Identify which cell holds the provided text, then report its [X, Y] central coordinate. 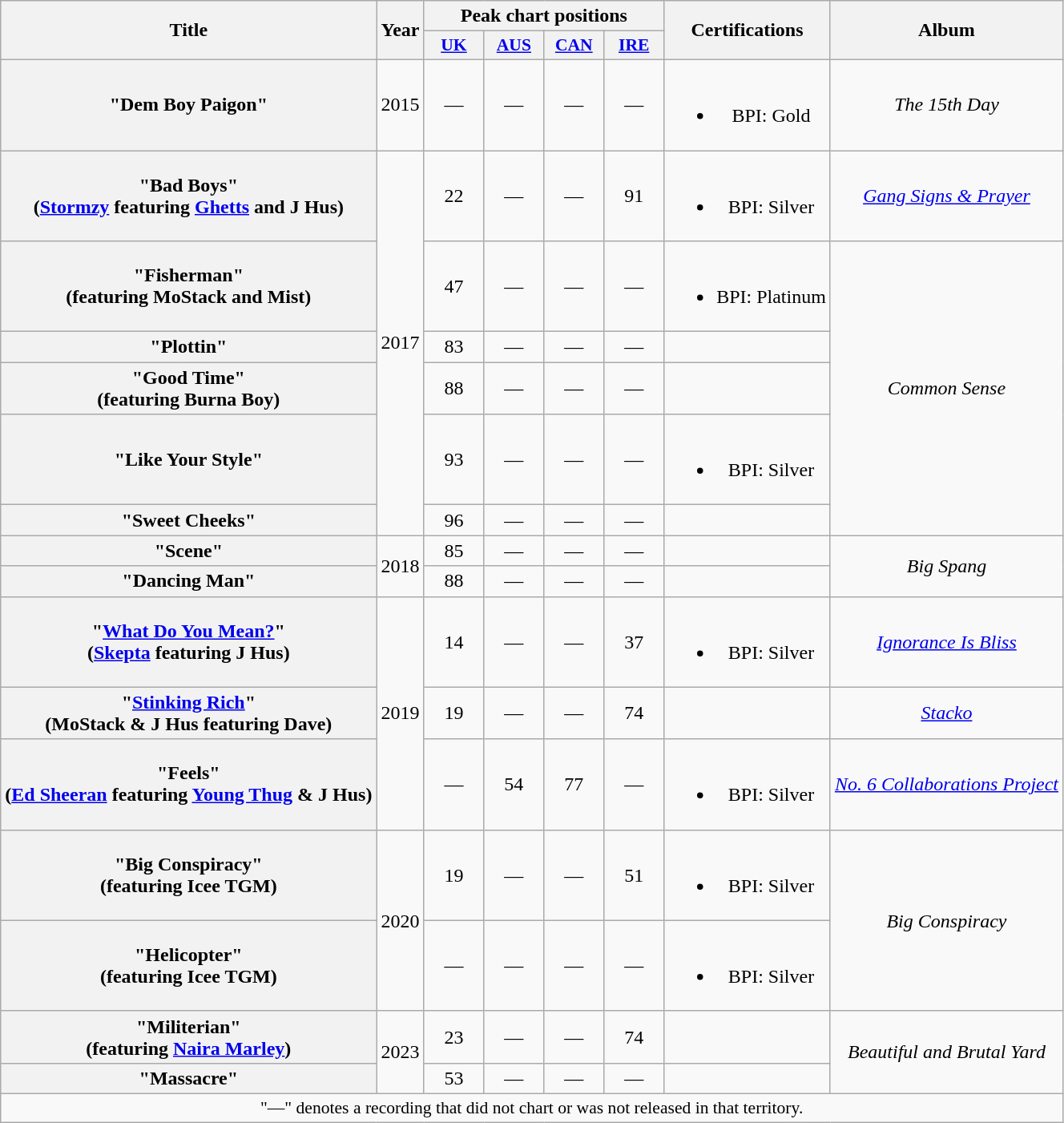
2017 [401, 343]
UK [453, 46]
96 [453, 520]
53 [453, 1078]
Title [189, 30]
47 [453, 287]
"Scene" [189, 551]
Stacko [946, 713]
2015 [401, 104]
37 [635, 641]
93 [453, 460]
"Massacre" [189, 1078]
23 [453, 1037]
Album [946, 30]
BPI: Gold [748, 104]
2018 [401, 566]
Beautiful and Brutal Yard [946, 1052]
Big Spang [946, 566]
"Bad Boys"(Stormzy featuring Ghetts and J Hus) [189, 196]
2019 [401, 713]
CAN [574, 46]
51 [635, 875]
"Fisherman"(featuring MoStack and Mist) [189, 287]
"Big Conspiracy"(featuring Icee TGM) [189, 875]
14 [453, 641]
"Stinking Rich"(MoStack & J Hus featuring Dave) [189, 713]
54 [514, 784]
"Dancing Man" [189, 581]
83 [453, 347]
"Like Your Style" [189, 460]
The 15th Day [946, 104]
"Helicopter"(featuring Icee TGM) [189, 965]
"—" denotes a recording that did not chart or was not released in that territory. [532, 1108]
"Plottin" [189, 347]
Year [401, 30]
77 [574, 784]
No. 6 Collaborations Project [946, 784]
"Dem Boy Paigon" [189, 104]
85 [453, 551]
"Militerian"(featuring Naira Marley) [189, 1037]
2020 [401, 920]
Certifications [748, 30]
"Good Time"(featuring Burna Boy) [189, 388]
Peak chart positions [544, 16]
Common Sense [946, 388]
"Sweet Cheeks" [189, 520]
Big Conspiracy [946, 920]
22 [453, 196]
2023 [401, 1052]
IRE [635, 46]
91 [635, 196]
"What Do You Mean?"(Skepta featuring J Hus) [189, 641]
BPI: Platinum [748, 287]
Ignorance Is Bliss [946, 641]
Gang Signs & Prayer [946, 196]
"Feels"(Ed Sheeran featuring Young Thug & J Hus) [189, 784]
AUS [514, 46]
